From the cell containing the given text, extract its center point as [x, y] coordinate. 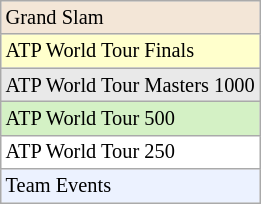
Grand Slam [130, 17]
ATP World Tour 500 [130, 118]
Team Events [130, 186]
ATP World Tour 250 [130, 152]
ATP World Tour Finals [130, 51]
ATP World Tour Masters 1000 [130, 85]
